Detect which cell encompasses the target text, then output its (x, y) center coordinate. 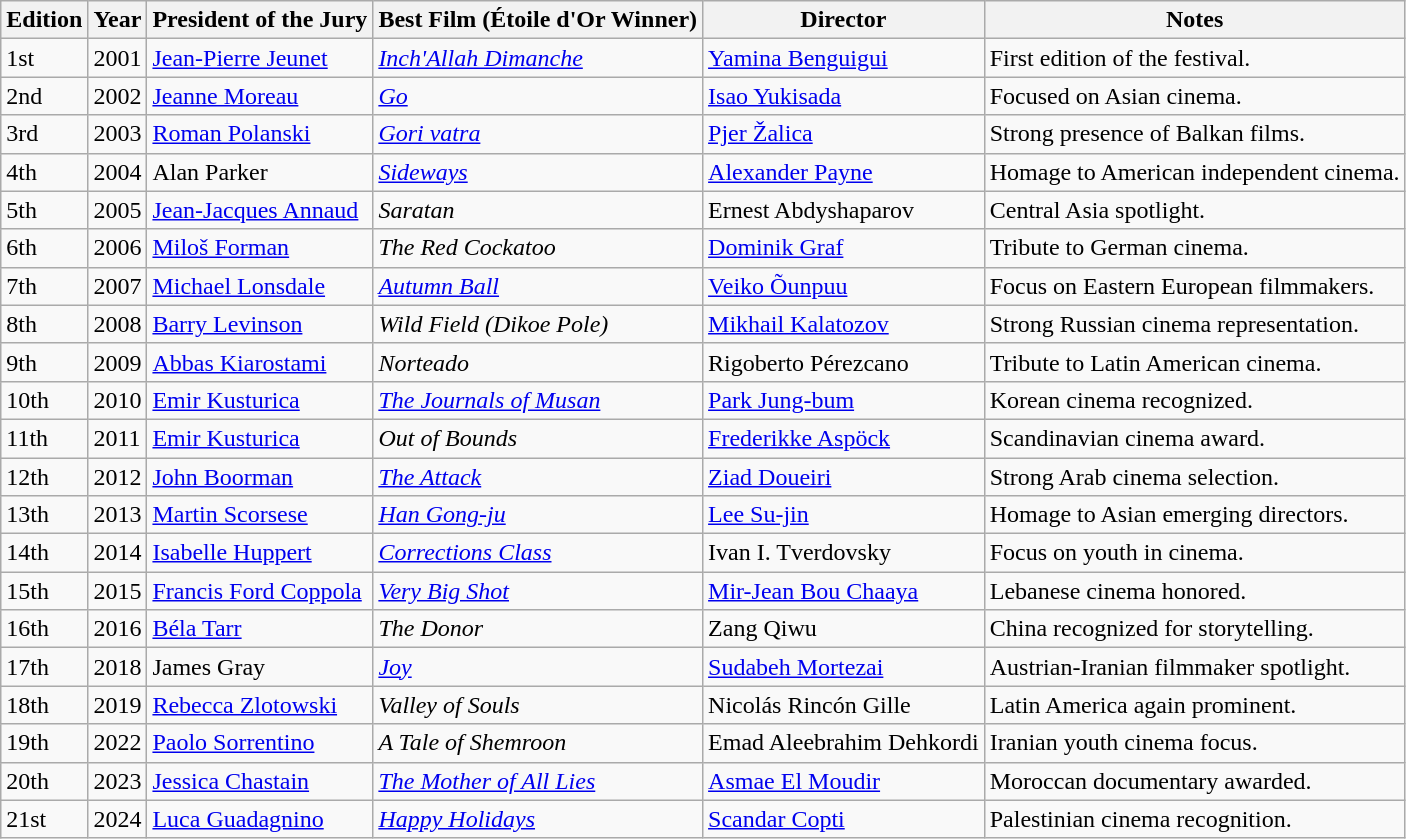
Homage to American independent cinema. (1194, 172)
Francis Ford Coppola (260, 591)
13th (44, 515)
A Tale of Shemroon (538, 743)
Autumn Ball (538, 286)
Dominik Graf (844, 248)
9th (44, 362)
2009 (118, 362)
2019 (118, 705)
15th (44, 591)
Lee Su-jin (844, 515)
The Attack (538, 477)
Jean-Pierre Jeunet (260, 58)
Barry Levinson (260, 324)
Michael Lonsdale (260, 286)
Korean cinema recognized. (1194, 400)
Martin Scorsese (260, 515)
Sideways (538, 172)
2013 (118, 515)
Ivan I. Tverdovsky (844, 553)
Valley of Souls (538, 705)
Alexander Payne (844, 172)
Focus on Eastern European filmmakers. (1194, 286)
Ernest Abdyshaparov (844, 210)
2024 (118, 819)
Strong presence of Balkan films. (1194, 134)
Emad Aleebrahim Dehkordi (844, 743)
Yamina Benguigui (844, 58)
Lebanese cinema honored. (1194, 591)
Abbas Kiarostami (260, 362)
19th (44, 743)
Alan Parker (260, 172)
Saratan (538, 210)
2nd (44, 96)
Mir-Jean Bou Chaaya (844, 591)
Palestinian cinema recognition. (1194, 819)
11th (44, 438)
Rebecca Zlotowski (260, 705)
Miloš Forman (260, 248)
4th (44, 172)
James Gray (260, 667)
The Journals of Musan (538, 400)
Edition (44, 20)
Jean-Jacques Annaud (260, 210)
10th (44, 400)
2011 (118, 438)
5th (44, 210)
2018 (118, 667)
3rd (44, 134)
Béla Tarr (260, 629)
Homage to Asian emerging directors. (1194, 515)
2023 (118, 781)
Year (118, 20)
Best Film (Étoile d'Or Winner) (538, 20)
Scandar Copti (844, 819)
Rigoberto Pérezcano (844, 362)
Austrian-Iranian filmmaker spotlight. (1194, 667)
2014 (118, 553)
Iranian youth cinema focus. (1194, 743)
Director (844, 20)
18th (44, 705)
The Red Cockatoo (538, 248)
2003 (118, 134)
2001 (118, 58)
Park Jung-bum (844, 400)
Sudabeh Mortezai (844, 667)
Paolo Sorrentino (260, 743)
14th (44, 553)
Moroccan documentary awarded. (1194, 781)
20th (44, 781)
Happy Holidays (538, 819)
Very Big Shot (538, 591)
Luca Guadagnino (260, 819)
2007 (118, 286)
2005 (118, 210)
Veiko Õunpuu (844, 286)
Wild Field (Dikoe Pole) (538, 324)
1st (44, 58)
17th (44, 667)
21st (44, 819)
Nicolás Rincón Gille (844, 705)
Isao Yukisada (844, 96)
6th (44, 248)
Strong Russian cinema representation. (1194, 324)
Scandinavian cinema award. (1194, 438)
2006 (118, 248)
Han Gong-ju (538, 515)
2015 (118, 591)
2010 (118, 400)
Out of Bounds (538, 438)
7th (44, 286)
Zang Qiwu (844, 629)
8th (44, 324)
Asmae El Moudir (844, 781)
China recognized for storytelling. (1194, 629)
Strong Arab cinema selection. (1194, 477)
Go (538, 96)
John Boorman (260, 477)
Ziad Doueiri (844, 477)
Gori vatra (538, 134)
Latin America again prominent. (1194, 705)
Isabelle Huppert (260, 553)
Pjer Žalica (844, 134)
Corrections Class (538, 553)
First edition of the festival. (1194, 58)
Tribute to German cinema. (1194, 248)
2022 (118, 743)
Focused on Asian cinema. (1194, 96)
Central Asia spotlight. (1194, 210)
Jessica Chastain (260, 781)
Frederikke Aspöck (844, 438)
The Donor (538, 629)
2012 (118, 477)
Focus on youth in cinema. (1194, 553)
Notes (1194, 20)
Roman Polanski (260, 134)
Norteado (538, 362)
16th (44, 629)
The Mother of All Lies (538, 781)
Tribute to Latin American cinema. (1194, 362)
2016 (118, 629)
Mikhail Kalatozov (844, 324)
12th (44, 477)
2002 (118, 96)
2008 (118, 324)
2004 (118, 172)
President of the Jury (260, 20)
Jeanne Moreau (260, 96)
Joy (538, 667)
Inch'Allah Dimanche (538, 58)
